Capture the cell that displays the provided text and extract its [x, y] central coordinate. 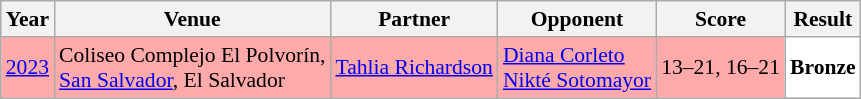
Score [720, 19]
13–21, 16–21 [720, 68]
Venue [192, 19]
Result [823, 19]
Coliseo Complejo El Polvorín,San Salvador, El Salvador [192, 68]
Opponent [577, 19]
Tahlia Richardson [414, 68]
Diana Corleto Nikté Sotomayor [577, 68]
Partner [414, 19]
Bronze [823, 68]
Year [28, 19]
2023 [28, 68]
